Locate the cell with the specified text and output its [x, y] center coordinate. 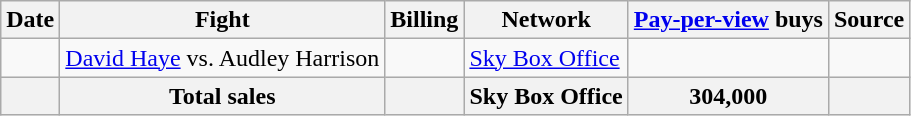
Date [30, 20]
Fight [222, 20]
304,000 [728, 96]
Total sales [222, 96]
Billing [424, 20]
Network [546, 20]
David Haye vs. Audley Harrison [222, 58]
Source [868, 20]
Pay-per-view buys [728, 20]
